Capture the cell that displays the provided text and extract its [x, y] central coordinate. 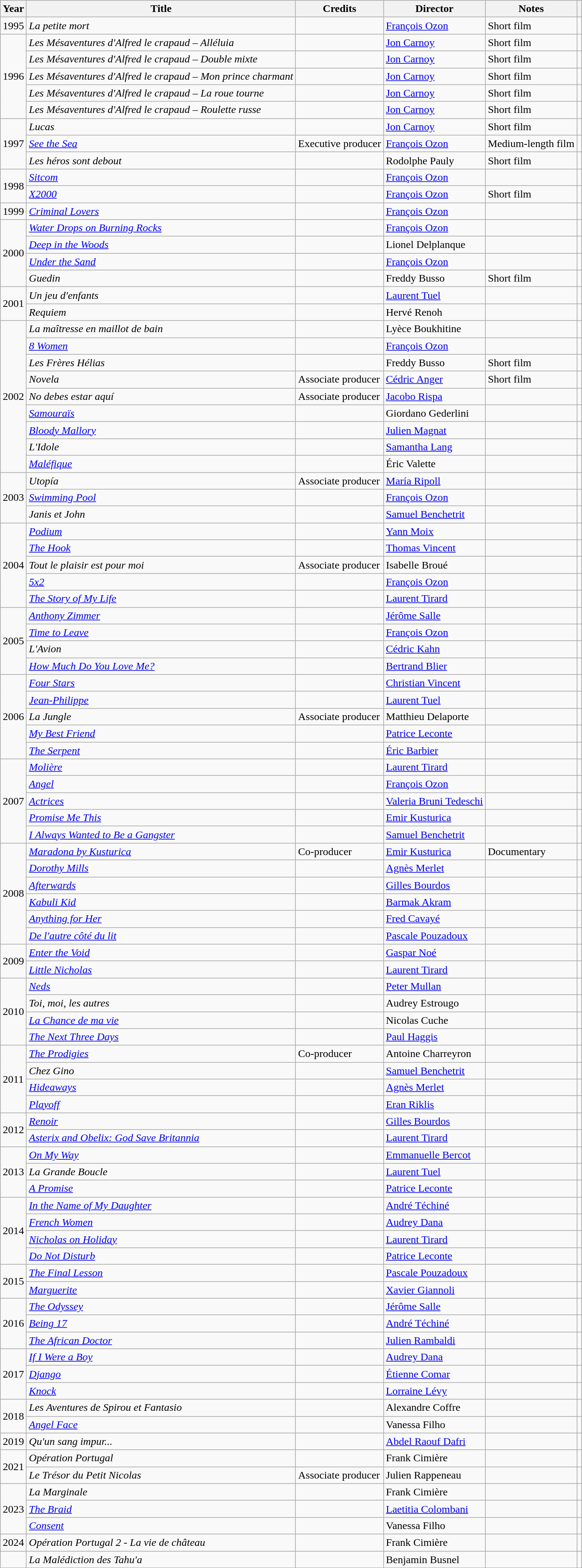
Director [435, 9]
Neds [161, 986]
Éric Barbier [435, 751]
2011 [13, 1079]
Barmak Akram [435, 902]
Executive producer [339, 143]
The Final Lesson [161, 1273]
Anthony Zimmer [161, 616]
De l'autre côté du lit [161, 936]
2005 [13, 641]
Abdel Raouf Dafri [435, 1441]
Under the Sand [161, 262]
La petite mort [161, 26]
If I Were a Boy [161, 1357]
Les Mésaventures d'Alfred le crapaud – Roulette russe [161, 110]
Lionel Delplanque [435, 245]
Podium [161, 531]
Little Nicholas [161, 969]
Thomas Vincent [435, 548]
La Jungle [161, 716]
María Ripoll [435, 480]
Cédric Anger [435, 379]
Éric Valette [435, 464]
Fred Cavayé [435, 919]
No debes estar aquí [161, 396]
Lucas [161, 127]
1998 [13, 186]
Maradona by Kusturica [161, 852]
2006 [13, 716]
Julien Rappeneau [435, 1475]
2010 [13, 1011]
Yann Moix [435, 531]
Opération Portugal [161, 1458]
2024 [13, 1542]
2007 [13, 801]
Rodolphe Pauly [435, 160]
1997 [13, 143]
The Prodigies [161, 1054]
X2000 [161, 194]
Credits [339, 9]
Novela [161, 379]
Notes [531, 9]
Afterwards [161, 885]
Criminal Lovers [161, 211]
Utopía [161, 480]
Le Trésor du Petit Nicolas [161, 1475]
Audrey Estrougo [435, 1003]
In the Name of My Daughter [161, 1205]
2018 [13, 1416]
2003 [13, 497]
On My Way [161, 1155]
Hideaways [161, 1088]
Gaspar Noé [435, 952]
Benjamin Busnel [435, 1559]
Paul Haggis [435, 1037]
Samouraïs [161, 413]
Julien Magnat [435, 430]
Emmanuelle Bercot [435, 1155]
2021 [13, 1467]
Four Stars [161, 683]
La Chance de ma vie [161, 1020]
Valeria Bruni Tedeschi [435, 801]
2013 [13, 1172]
Guedin [161, 279]
2012 [13, 1130]
Asterix and Obelix: God Save Britannia [161, 1138]
2009 [13, 961]
Bertrand Blier [435, 666]
A Promise [161, 1189]
2023 [13, 1509]
Julien Rambaldi [435, 1340]
Molière [161, 767]
Lorraine Lévy [435, 1391]
Janis et John [161, 515]
Angel Face [161, 1425]
5x2 [161, 582]
La Marginale [161, 1492]
Samantha Lang [435, 447]
Jean-Philippe [161, 700]
Eran Riklis [435, 1104]
Alexandre Coffre [435, 1408]
Consent [161, 1525]
Dorothy Mills [161, 868]
I Always Wanted to Be a Gangster [161, 835]
Les Mésaventures d'Alfred le crapaud – La roue tourne [161, 93]
Les Mésaventures d'Alfred le crapaud – Double mixte [161, 59]
Christian Vincent [435, 683]
2002 [13, 397]
How Much Do You Love Me? [161, 666]
Étienne Comar [435, 1374]
My Best Friend [161, 733]
Tout le plaisir est pour moi [161, 565]
Les Mésaventures d'Alfred le crapaud – Mon prince charmant [161, 76]
2000 [13, 253]
The Serpent [161, 751]
2004 [13, 565]
Playoff [161, 1104]
See the Sea [161, 143]
Anything for Her [161, 919]
The Next Three Days [161, 1037]
1996 [13, 76]
Sitcom [161, 177]
The African Doctor [161, 1340]
Toi, moi, les autres [161, 1003]
Qu'un sang impur... [161, 1441]
Cédric Kahn [435, 649]
Opération Portugal 2 - La vie de château [161, 1542]
2017 [13, 1374]
2001 [13, 304]
The Braid [161, 1509]
1999 [13, 211]
Swimming Pool [161, 498]
Un jeu d'enfants [161, 295]
The Hook [161, 548]
Do Not Disturb [161, 1256]
Xavier Giannoli [435, 1290]
Antoine Charreyron [435, 1054]
The Odyssey [161, 1307]
Title [161, 9]
2016 [13, 1324]
La maîtresse en maillot de bain [161, 329]
1995 [13, 26]
L'Idole [161, 447]
Bloody Mallory [161, 430]
Being 17 [161, 1324]
Time to Leave [161, 632]
Year [13, 9]
Medium-length film [531, 143]
Les Aventures de Spirou et Fantasio [161, 1408]
Isabelle Broué [435, 565]
Water Drops on Burning Rocks [161, 228]
The Story of My Life [161, 599]
La Grande Boucle [161, 1172]
L'Avion [161, 649]
Les Frères Hélias [161, 363]
La Malédiction des Tahu'a [161, 1559]
Peter Mullan [435, 986]
Chez Gino [161, 1071]
Les Mésaventures d'Alfred le crapaud – Alléluia [161, 43]
Documentary [531, 852]
Renoir [161, 1121]
Matthieu Delaporte [435, 716]
Nicolas Cuche [435, 1020]
Laetitia Colombani [435, 1509]
Giordano Gederlini [435, 413]
Promise Me This [161, 818]
Marguerite [161, 1290]
Les héros sont debout [161, 160]
Lyèce Boukhitine [435, 329]
Nicholas on Holiday [161, 1239]
Angel [161, 784]
Deep in the Woods [161, 245]
Kabuli Kid [161, 902]
Actrices [161, 801]
2015 [13, 1281]
Hervé Renoh [435, 312]
Knock [161, 1391]
Requiem [161, 312]
2019 [13, 1441]
2014 [13, 1231]
Maléfique [161, 464]
8 Women [161, 346]
Django [161, 1374]
Enter the Void [161, 952]
2008 [13, 894]
Jacobo Rispa [435, 396]
French Women [161, 1222]
